Identify which cell holds the provided text, then report its (X, Y) central coordinate. 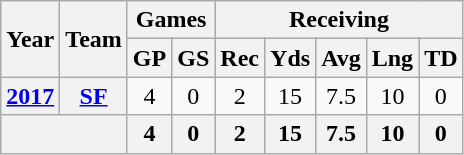
SF (94, 96)
2017 (30, 96)
Team (94, 39)
Receiving (339, 20)
TD (441, 58)
Rec (240, 58)
Yds (290, 58)
Year (30, 39)
Games (170, 20)
GP (149, 58)
Lng (392, 58)
Avg (342, 58)
GS (194, 58)
